Return (X, Y) of the center of cell containing provided text 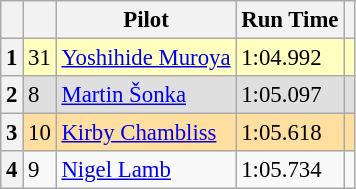
1 (12, 58)
Yoshihide Muroya (146, 58)
Martin Šonka (146, 95)
9 (40, 170)
31 (40, 58)
Kirby Chambliss (146, 133)
Pilot (146, 20)
1:05.618 (290, 133)
10 (40, 133)
4 (12, 170)
3 (12, 133)
1:04.992 (290, 58)
Run Time (290, 20)
2 (12, 95)
1:05.097 (290, 95)
8 (40, 95)
1:05.734 (290, 170)
Nigel Lamb (146, 170)
